Extract the [x, y] coordinate from the center of the cell holding the provided text.  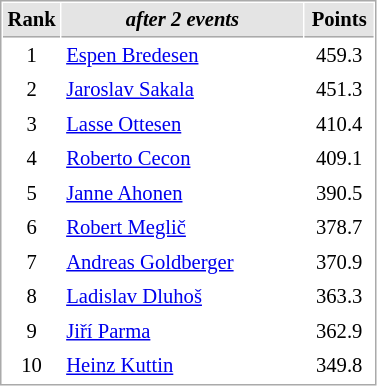
Rank [32, 20]
Jaroslav Sakala [183, 90]
3 [32, 124]
Lasse Ottesen [183, 124]
9 [32, 332]
Heinz Kuttin [183, 366]
Janne Ahonen [183, 194]
459.3 [340, 56]
349.8 [340, 366]
10 [32, 366]
4 [32, 158]
7 [32, 262]
390.5 [340, 194]
Points [340, 20]
410.4 [340, 124]
Roberto Cecon [183, 158]
Espen Bredesen [183, 56]
after 2 events [183, 20]
2 [32, 90]
Andreas Goldberger [183, 262]
370.9 [340, 262]
6 [32, 228]
409.1 [340, 158]
Jiří Parma [183, 332]
Ladislav Dluhoš [183, 296]
5 [32, 194]
Robert Meglič [183, 228]
8 [32, 296]
363.3 [340, 296]
1 [32, 56]
378.7 [340, 228]
362.9 [340, 332]
451.3 [340, 90]
